Pinpoint the cell where the given text exists, returning its (x, y) midpoint coordinate. 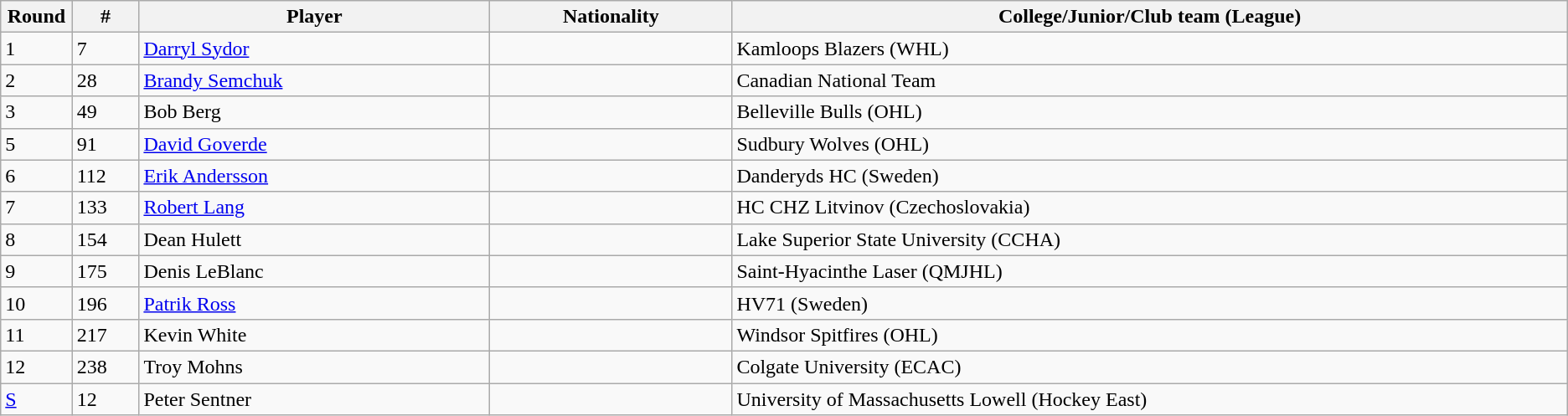
David Goverde (315, 144)
28 (106, 80)
Bob Berg (315, 112)
49 (106, 112)
S (37, 399)
# (106, 17)
Round (37, 17)
11 (37, 335)
238 (106, 367)
3 (37, 112)
Dean Hulett (315, 239)
91 (106, 144)
HV71 (Sweden) (1149, 303)
133 (106, 208)
1 (37, 49)
Robert Lang (315, 208)
Troy Mohns (315, 367)
10 (37, 303)
Colgate University (ECAC) (1149, 367)
Belleville Bulls (OHL) (1149, 112)
2 (37, 80)
Erik Andersson (315, 176)
217 (106, 335)
College/Junior/Club team (League) (1149, 17)
Peter Sentner (315, 399)
Windsor Spitfires (OHL) (1149, 335)
Canadian National Team (1149, 80)
Saint-Hyacinthe Laser (QMJHL) (1149, 271)
Denis LeBlanc (315, 271)
196 (106, 303)
Brandy Semchuk (315, 80)
University of Massachusetts Lowell (Hockey East) (1149, 399)
175 (106, 271)
9 (37, 271)
Darryl Sydor (315, 49)
Kevin White (315, 335)
8 (37, 239)
Patrik Ross (315, 303)
Danderyds HC (Sweden) (1149, 176)
5 (37, 144)
HC CHZ Litvinov (Czechoslovakia) (1149, 208)
Player (315, 17)
112 (106, 176)
Kamloops Blazers (WHL) (1149, 49)
154 (106, 239)
Sudbury Wolves (OHL) (1149, 144)
Lake Superior State University (CCHA) (1149, 239)
6 (37, 176)
Nationality (611, 17)
